For the text-containing cell, return its midpoint in [X, Y] coordinate format. 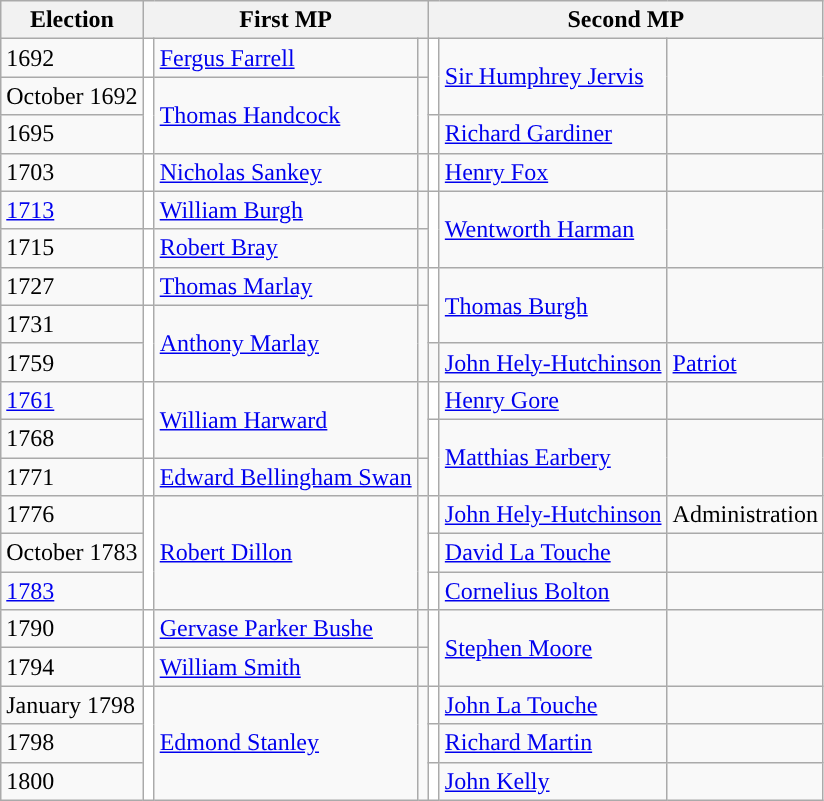
October 1783 [72, 553]
1761 [72, 400]
1703 [72, 172]
Cornelius Bolton [553, 591]
Robert Dillon [286, 553]
Thomas Burgh [553, 305]
1713 [72, 210]
Robert Bray [286, 248]
January 1798 [72, 705]
Henry Gore [553, 400]
Wentworth Harman [553, 229]
Richard Martin [553, 743]
1800 [72, 781]
Thomas Marlay [286, 286]
Election [72, 20]
1776 [72, 515]
Second MP [626, 20]
William Smith [286, 667]
1798 [72, 743]
John Kelly [553, 781]
Matthias Earbery [553, 457]
1768 [72, 438]
Patriot [745, 362]
1692 [72, 58]
David La Touche [553, 553]
Richard Gardiner [553, 134]
1794 [72, 667]
1695 [72, 134]
1731 [72, 324]
1790 [72, 629]
First MP [286, 20]
Gervase Parker Bushe [286, 629]
1783 [72, 591]
William Harward [286, 419]
Stephen Moore [553, 648]
October 1692 [72, 96]
1759 [72, 362]
Edward Bellingham Swan [286, 477]
Fergus Farrell [286, 58]
William Burgh [286, 210]
1771 [72, 477]
Nicholas Sankey [286, 172]
1715 [72, 248]
Sir Humphrey Jervis [553, 77]
Thomas Handcock [286, 115]
Henry Fox [553, 172]
John La Touche [553, 705]
Edmond Stanley [286, 743]
1727 [72, 286]
Anthony Marlay [286, 343]
Administration [745, 515]
